Detect which cell encompasses the target text, then output its [x, y] center coordinate. 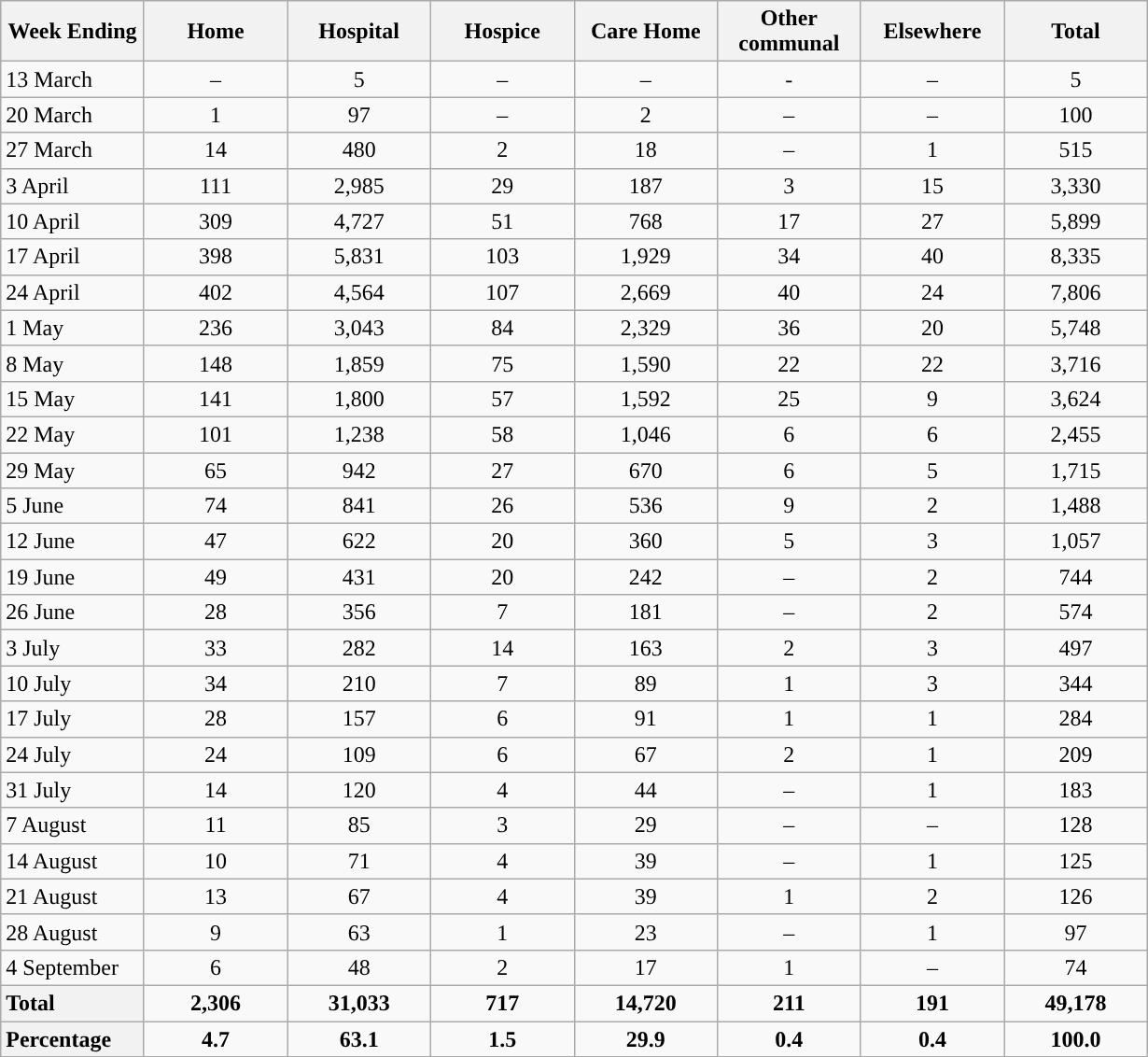
49 [216, 577]
1,859 [359, 363]
574 [1076, 613]
309 [216, 221]
717 [502, 1003]
120 [359, 790]
1,238 [359, 434]
5,831 [359, 257]
1,592 [646, 399]
7 August [73, 825]
17 July [73, 719]
1,057 [1076, 542]
13 [216, 896]
191 [932, 1003]
101 [216, 434]
236 [216, 328]
10 [216, 861]
744 [1076, 577]
8 May [73, 363]
360 [646, 542]
768 [646, 221]
Care Home [646, 32]
1,800 [359, 399]
1,715 [1076, 470]
4.7 [216, 1039]
3,624 [1076, 399]
3,330 [1076, 186]
17 April [73, 257]
28 August [73, 932]
14,720 [646, 1003]
284 [1076, 719]
36 [790, 328]
48 [359, 967]
91 [646, 719]
536 [646, 506]
26 June [73, 613]
47 [216, 542]
15 [932, 186]
3,043 [359, 328]
3,716 [1076, 363]
100.0 [1076, 1039]
Home [216, 32]
4,727 [359, 221]
2,985 [359, 186]
25 [790, 399]
431 [359, 577]
75 [502, 363]
1 May [73, 328]
11 [216, 825]
85 [359, 825]
Week Ending [73, 32]
2,329 [646, 328]
19 June [73, 577]
- [790, 79]
4 September [73, 967]
44 [646, 790]
141 [216, 399]
58 [502, 434]
31,033 [359, 1003]
Percentage [73, 1039]
125 [1076, 861]
1.5 [502, 1039]
402 [216, 292]
1,929 [646, 257]
15 May [73, 399]
84 [502, 328]
211 [790, 1003]
515 [1076, 150]
5,899 [1076, 221]
356 [359, 613]
8,335 [1076, 257]
71 [359, 861]
89 [646, 684]
841 [359, 506]
Hospital [359, 32]
27 March [73, 150]
209 [1076, 754]
63.1 [359, 1039]
148 [216, 363]
20 March [73, 115]
12 June [73, 542]
670 [646, 470]
210 [359, 684]
242 [646, 577]
109 [359, 754]
10 July [73, 684]
4,564 [359, 292]
282 [359, 648]
398 [216, 257]
57 [502, 399]
21 August [73, 896]
497 [1076, 648]
187 [646, 186]
Elsewhere [932, 32]
1,046 [646, 434]
18 [646, 150]
5,748 [1076, 328]
33 [216, 648]
183 [1076, 790]
24 April [73, 292]
24 July [73, 754]
26 [502, 506]
5 June [73, 506]
3 April [73, 186]
1,488 [1076, 506]
23 [646, 932]
2,669 [646, 292]
157 [359, 719]
163 [646, 648]
29 May [73, 470]
10 April [73, 221]
63 [359, 932]
22 May [73, 434]
480 [359, 150]
14 August [73, 861]
128 [1076, 825]
Other communal [790, 32]
49,178 [1076, 1003]
29.9 [646, 1039]
111 [216, 186]
2,306 [216, 1003]
126 [1076, 896]
100 [1076, 115]
2,455 [1076, 434]
107 [502, 292]
181 [646, 613]
65 [216, 470]
1,590 [646, 363]
7,806 [1076, 292]
622 [359, 542]
13 March [73, 79]
103 [502, 257]
31 July [73, 790]
344 [1076, 684]
3 July [73, 648]
51 [502, 221]
942 [359, 470]
Hospice [502, 32]
